Return [x, y] of the center of cell containing provided text 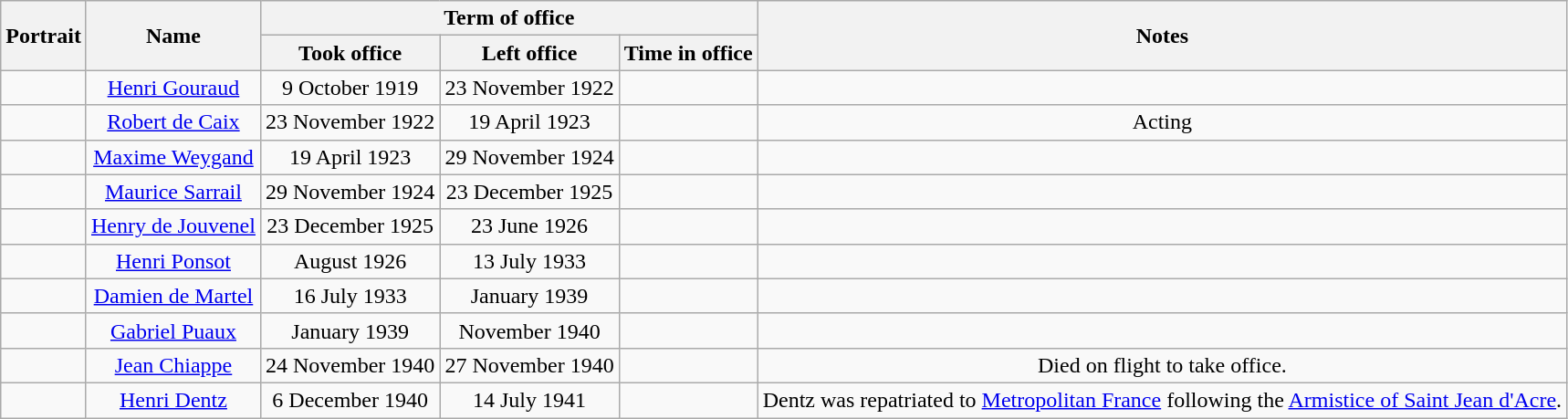
Damien de Martel [173, 296]
Dentz was repatriated to Metropolitan France following the Armistice of Saint Jean d'Acre. [1162, 400]
24 November 1940 [350, 365]
August 1926 [350, 261]
Name [173, 36]
Took office [350, 53]
Left office [529, 53]
Henri Ponsot [173, 261]
Died on flight to take office. [1162, 365]
27 November 1940 [529, 365]
Maurice Sarrail [173, 192]
13 July 1933 [529, 261]
Time in office [688, 53]
14 July 1941 [529, 400]
Gabriel Puaux [173, 330]
Henri Gouraud [173, 88]
Henri Dentz [173, 400]
6 December 1940 [350, 400]
Robert de Caix [173, 122]
Portrait [44, 36]
Acting [1162, 122]
Term of office [509, 18]
16 July 1933 [350, 296]
Jean Chiappe [173, 365]
23 June 1926 [529, 226]
Notes [1162, 36]
Maxime Weygand [173, 157]
November 1940 [529, 330]
9 October 1919 [350, 88]
Henry de Jouvenel [173, 226]
